Pinpoint the cell where the given text exists, returning its (X, Y) midpoint coordinate. 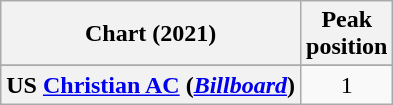
US Christian AC (Billboard) (151, 85)
1 (347, 85)
Peakposition (347, 34)
Chart (2021) (151, 34)
